Extract the [X, Y] coordinate from the center of the cell holding the provided text.  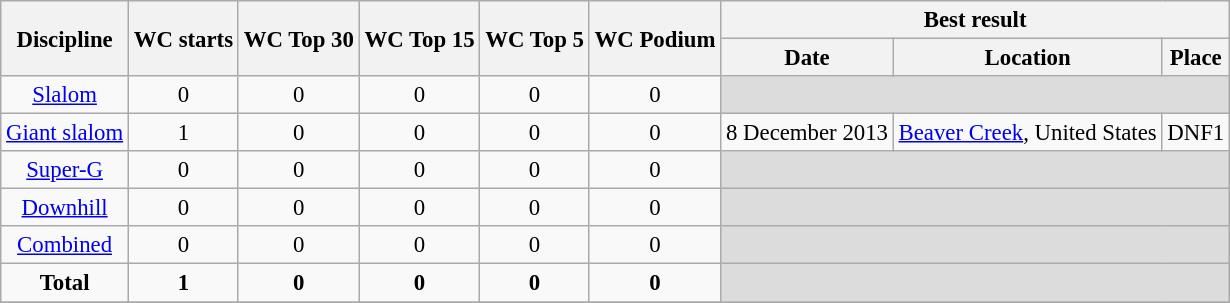
WC Top 30 [298, 38]
Location [1028, 58]
Combined [65, 245]
Super-G [65, 170]
WC Top 5 [534, 38]
Slalom [65, 95]
8 December 2013 [808, 133]
DNF1 [1196, 133]
Giant slalom [65, 133]
WC starts [183, 38]
Discipline [65, 38]
Downhill [65, 208]
Beaver Creek, United States [1028, 133]
WC Top 15 [420, 38]
Total [65, 283]
Date [808, 58]
Best result [976, 20]
Place [1196, 58]
WC Podium [654, 38]
